For the text-containing cell, return its midpoint in (X, Y) coordinate format. 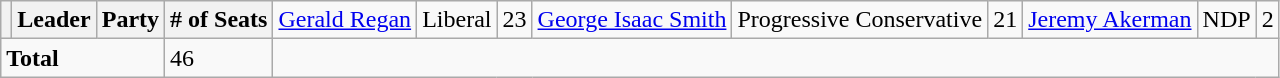
NDP (1226, 20)
21 (1006, 20)
# of Seats (219, 20)
Party (130, 20)
George Isaac Smith (632, 20)
Liberal (457, 20)
46 (219, 58)
Jeremy Akerman (1110, 20)
Progressive Conservative (860, 20)
Leader (54, 20)
23 (514, 20)
Gerald Regan (345, 20)
2 (1268, 20)
Total (83, 58)
